Scan for the cell matching the given text and deliver its [X, Y] coordinate at center. 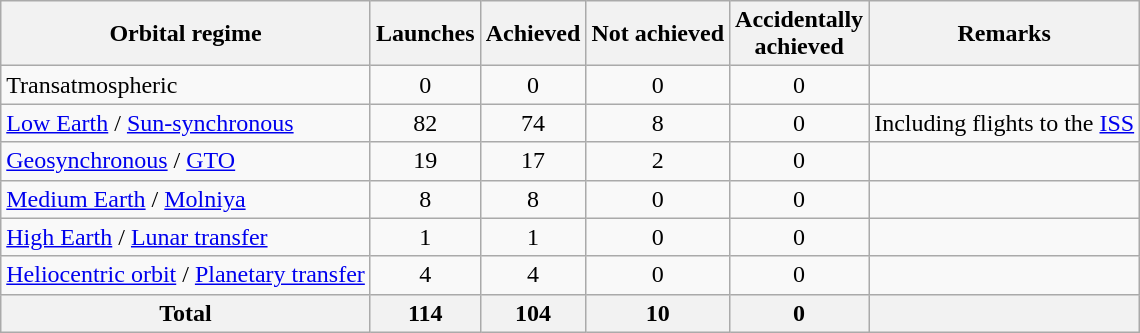
Medium Earth / Molniya [186, 199]
Geosynchronous / GTO [186, 161]
114 [425, 313]
Including flights to the ISS [1004, 123]
Achieved [533, 34]
17 [533, 161]
19 [425, 161]
82 [425, 123]
104 [533, 313]
Launches [425, 34]
High Earth / Lunar transfer [186, 237]
Remarks [1004, 34]
Heliocentric orbit / Planetary transfer [186, 275]
2 [658, 161]
Total [186, 313]
Transatmospheric [186, 85]
Low Earth / Sun-synchronous [186, 123]
10 [658, 313]
Orbital regime [186, 34]
Not achieved [658, 34]
74 [533, 123]
Accidentally achieved [800, 34]
